Extract the (x, y) coordinate from the center of the cell holding the provided text.  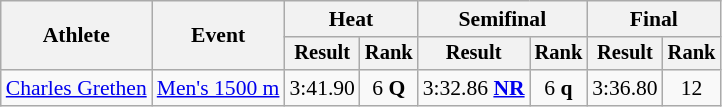
6 q (559, 88)
Event (218, 36)
3:32.86 NR (474, 88)
6 Q (389, 88)
Final (654, 19)
3:36.80 (624, 88)
Men's 1500 m (218, 88)
Semifinal (503, 19)
12 (692, 88)
Charles Grethen (76, 88)
Heat (350, 19)
3:41.90 (322, 88)
Athlete (76, 36)
